Find where the given text appears and provide that cell's center as (x, y) coordinate. 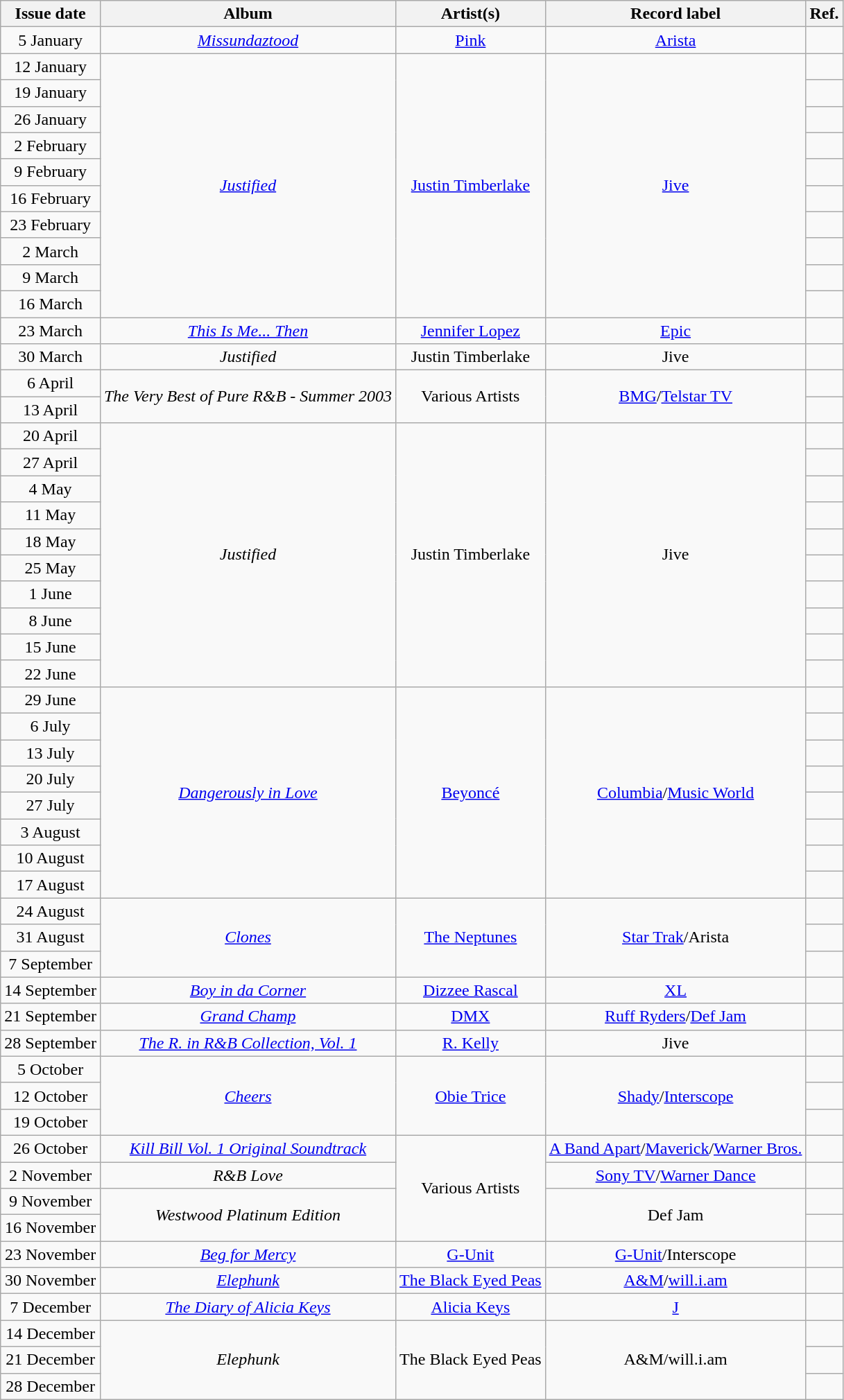
28 September (51, 1043)
A Band Apart/Maverick/Warner Bros. (675, 1148)
30 March (51, 357)
8 June (51, 621)
Ref. (824, 14)
28 December (51, 1386)
5 October (51, 1069)
20 April (51, 436)
29 June (51, 700)
14 December (51, 1333)
G-Unit/Interscope (675, 1254)
12 January (51, 67)
The Neptunes (471, 937)
9 March (51, 277)
2 February (51, 146)
10 August (51, 858)
30 November (51, 1281)
Pink (471, 40)
Dizzee Rascal (471, 990)
31 August (51, 937)
Clones (248, 937)
23 March (51, 331)
Beyoncé (471, 792)
XL (675, 990)
6 April (51, 383)
Epic (675, 331)
R. Kelly (471, 1043)
Dangerously in Love (248, 792)
2 March (51, 251)
Shady/Interscope (675, 1096)
27 April (51, 463)
7 December (51, 1307)
Star Trak/Arista (675, 937)
R&B Love (248, 1175)
7 September (51, 964)
Album (248, 14)
Jennifer Lopez (471, 331)
Alicia Keys (471, 1307)
Beg for Mercy (248, 1254)
Kill Bill Vol. 1 Original Soundtrack (248, 1148)
Columbia/Music World (675, 792)
27 July (51, 806)
20 July (51, 779)
21 December (51, 1360)
24 August (51, 911)
2 November (51, 1175)
15 June (51, 647)
5 January (51, 40)
9 November (51, 1202)
Issue date (51, 14)
16 February (51, 198)
13 July (51, 752)
Obie Trice (471, 1096)
23 February (51, 225)
19 October (51, 1122)
23 November (51, 1254)
6 July (51, 726)
18 May (51, 542)
16 November (51, 1228)
12 October (51, 1096)
Sony TV/Warner Dance (675, 1175)
Boy in da Corner (248, 990)
BMG/Telstar TV (675, 397)
4 May (51, 489)
J (675, 1307)
17 August (51, 885)
1 June (51, 594)
22 June (51, 673)
21 September (51, 1017)
This Is Me... Then (248, 331)
The Very Best of Pure R&B - Summer 2003 (248, 397)
14 September (51, 990)
Def Jam (675, 1215)
25 May (51, 568)
Arista (675, 40)
Ruff Ryders/Def Jam (675, 1017)
Missundaztood (248, 40)
3 August (51, 832)
G-Unit (471, 1254)
Westwood Platinum Edition (248, 1215)
26 January (51, 119)
16 March (51, 304)
Artist(s) (471, 14)
DMX (471, 1017)
26 October (51, 1148)
Grand Champ (248, 1017)
Cheers (248, 1096)
13 April (51, 410)
9 February (51, 172)
The Diary of Alicia Keys (248, 1307)
19 January (51, 93)
The R. in R&B Collection, Vol. 1 (248, 1043)
Record label (675, 14)
11 May (51, 515)
